Find where the given text appears and provide that cell's center as [X, Y] coordinate. 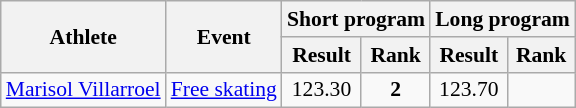
Event [224, 36]
Free skating [224, 90]
Athlete [84, 36]
2 [396, 90]
Short program [356, 19]
Long program [502, 19]
123.30 [322, 90]
123.70 [468, 90]
Marisol Villarroel [84, 90]
